Detect which cell encompasses the target text, then output its (x, y) center coordinate. 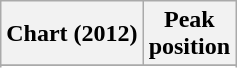
Peakposition (189, 34)
Chart (2012) (72, 34)
